For the text-containing cell, return its midpoint in [x, y] coordinate format. 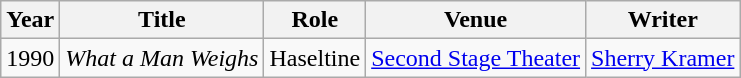
Title [162, 20]
Role [315, 20]
Venue [476, 20]
Second Stage Theater [476, 58]
Haseltine [315, 58]
1990 [30, 58]
Year [30, 20]
Sherry Kramer [663, 58]
Writer [663, 20]
What a Man Weighs [162, 58]
